For the text-containing cell, return its midpoint in (x, y) coordinate format. 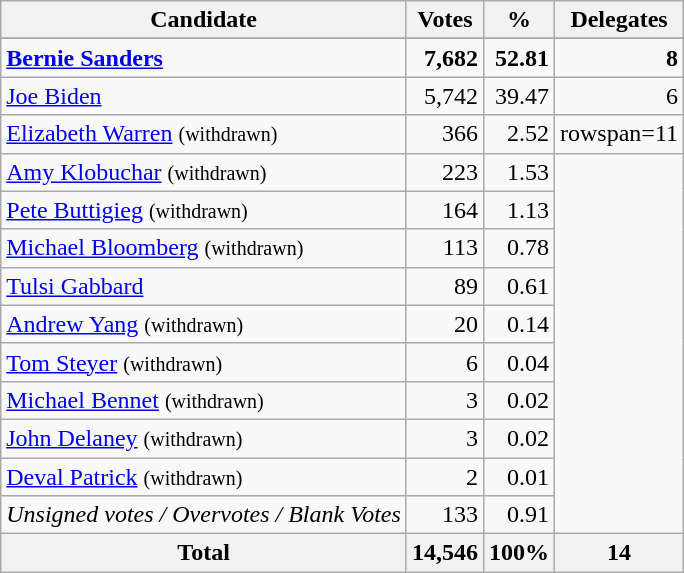
Joe Biden (204, 96)
52.81 (518, 58)
39.47 (518, 96)
% (518, 20)
0.91 (518, 515)
Amy Klobuchar (withdrawn) (204, 172)
Delegates (620, 20)
5,742 (444, 96)
133 (444, 515)
Andrew Yang (withdrawn) (204, 324)
7,682 (444, 58)
Tom Steyer (withdrawn) (204, 362)
89 (444, 286)
366 (444, 134)
14 (620, 553)
0.01 (518, 477)
Tulsi Gabbard (204, 286)
Bernie Sanders (204, 58)
2 (444, 477)
8 (620, 58)
223 (444, 172)
20 (444, 324)
1.13 (518, 210)
1.53 (518, 172)
rowspan=11 (620, 134)
164 (444, 210)
0.14 (518, 324)
Votes (444, 20)
John Delaney (withdrawn) (204, 438)
0.61 (518, 286)
Unsigned votes / Overvotes / Blank Votes (204, 515)
2.52 (518, 134)
14,546 (444, 553)
0.78 (518, 248)
Michael Bloomberg (withdrawn) (204, 248)
Michael Bennet (withdrawn) (204, 400)
100% (518, 553)
Elizabeth Warren (withdrawn) (204, 134)
0.04 (518, 362)
113 (444, 248)
Total (204, 553)
Deval Patrick (withdrawn) (204, 477)
Pete Buttigieg (withdrawn) (204, 210)
Candidate (204, 20)
